Scan for the cell matching the given text and deliver its (x, y) coordinate at center. 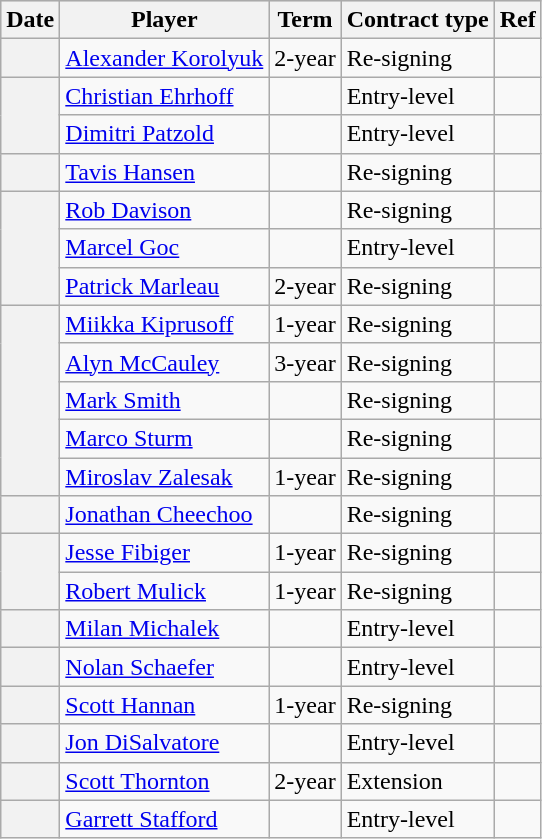
Date (30, 20)
Miroslav Zalesak (164, 477)
Nolan Schaefer (164, 667)
Dimitri Patzold (164, 134)
Christian Ehrhoff (164, 96)
Alyn McCauley (164, 362)
Ref (518, 20)
Miikka Kiprusoff (164, 324)
Robert Mulick (164, 591)
Tavis Hansen (164, 172)
Alexander Korolyuk (164, 58)
Contract type (418, 20)
Jesse Fibiger (164, 553)
Player (164, 20)
Rob Davison (164, 210)
Scott Hannan (164, 705)
Extension (418, 781)
Term (305, 20)
Patrick Marleau (164, 286)
Garrett Stafford (164, 819)
Mark Smith (164, 400)
Scott Thornton (164, 781)
Milan Michalek (164, 629)
Jon DiSalvatore (164, 743)
Marcel Goc (164, 248)
Marco Sturm (164, 438)
3-year (305, 362)
Jonathan Cheechoo (164, 515)
